Provide the [X, Y] coordinate of the cell's center where the given text is located.  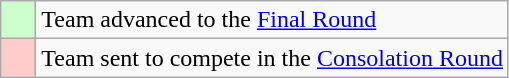
Team sent to compete in the Consolation Round [272, 58]
Team advanced to the Final Round [272, 20]
